Output the [X, Y] coordinate of the center of the cell containing the given text.  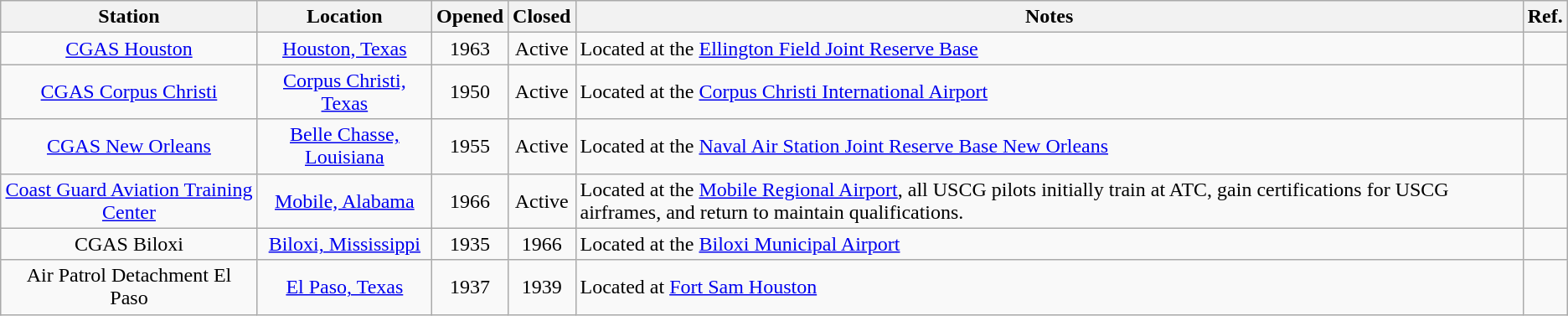
1950 [471, 92]
Corpus Christi, Texas [344, 92]
Closed [542, 17]
Located at the Ellington Field Joint Reserve Base [1049, 49]
Air Patrol Detachment El Paso [129, 287]
CGAS Biloxi [129, 244]
CGAS New Orleans [129, 146]
1939 [542, 287]
Belle Chasse, Louisiana [344, 146]
Mobile, Alabama [344, 201]
Located at the Naval Air Station Joint Reserve Base New Orleans [1049, 146]
El Paso, Texas [344, 287]
Located at the Biloxi Municipal Airport [1049, 244]
Ref. [1545, 17]
Houston, Texas [344, 49]
1937 [471, 287]
Opened [471, 17]
Located at Fort Sam Houston [1049, 287]
1935 [471, 244]
Notes [1049, 17]
1963 [471, 49]
Coast Guard Aviation Training Center [129, 201]
CGAS Houston [129, 49]
Biloxi, Mississippi [344, 244]
1955 [471, 146]
Station [129, 17]
CGAS Corpus Christi [129, 92]
Located at the Corpus Christi International Airport [1049, 92]
Location [344, 17]
